Return the (x, y) coordinate for the center point of the cell that contains the specified text.  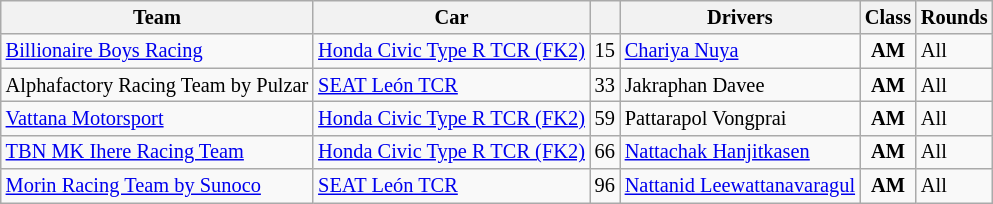
Alphafactory Racing Team by Pulzar (157, 85)
59 (605, 118)
Morin Racing Team by Sunoco (157, 186)
Nattanid Leewattanavaragul (740, 186)
Billionaire Boys Racing (157, 51)
Drivers (740, 17)
Nattachak Hanjitkasen (740, 152)
Vattana Motorsport (157, 118)
TBN MK Ihere Racing Team (157, 152)
Team (157, 17)
Class (888, 17)
66 (605, 152)
Rounds (954, 17)
15 (605, 51)
Pattarapol Vongprai (740, 118)
Jakraphan Davee (740, 85)
Car (452, 17)
96 (605, 186)
33 (605, 85)
Chariya Nuya (740, 51)
